Provide the (X, Y) coordinate of the cell's center where the given text is located.  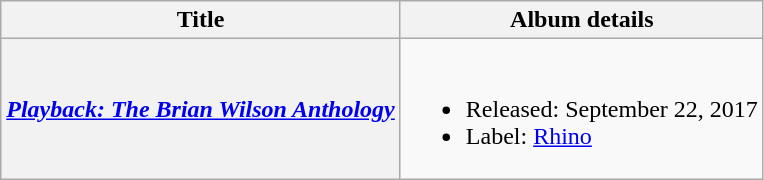
Album details (582, 20)
Title (201, 20)
Released: September 22, 2017Label: Rhino (582, 109)
Playback: The Brian Wilson Anthology (201, 109)
